Search for the cell housing the specified text and yield its [x, y] center coordinate. 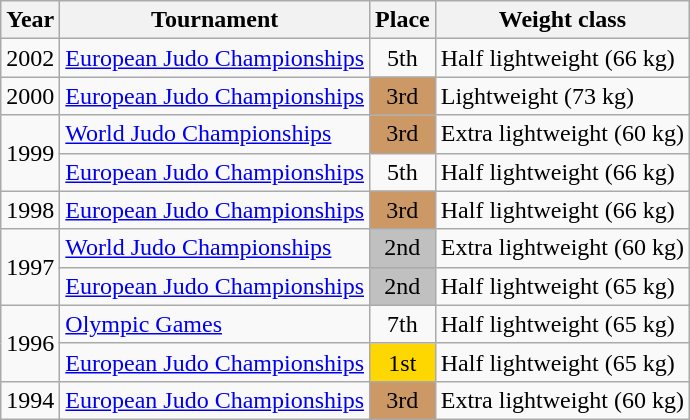
Weight class [562, 20]
Lightweight (73 kg) [562, 96]
1996 [30, 343]
Year [30, 20]
1994 [30, 400]
Olympic Games [215, 324]
1998 [30, 210]
Tournament [215, 20]
1st [403, 362]
2002 [30, 58]
1997 [30, 267]
1999 [30, 153]
2000 [30, 96]
7th [403, 324]
Place [403, 20]
